Provide the (X, Y) coordinate of the cell's center where the given text is located.  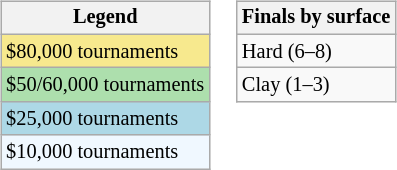
$10,000 tournaments (105, 152)
Finals by surface (316, 18)
$80,000 tournaments (105, 51)
$50/60,000 tournaments (105, 85)
Clay (1–3) (316, 85)
Legend (105, 18)
$25,000 tournaments (105, 119)
Hard (6–8) (316, 51)
